For the text-containing cell, return its midpoint in [X, Y] coordinate format. 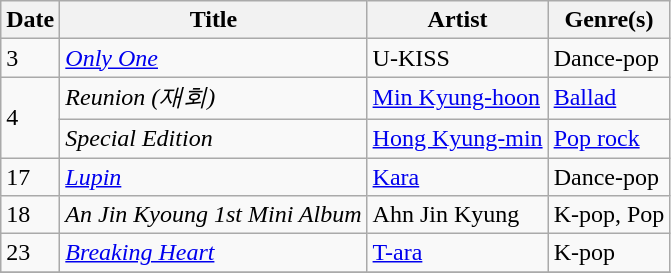
Pop rock [609, 138]
Date [30, 20]
Ballad [609, 98]
Only One [214, 58]
T-ara [458, 253]
Min Kyung-hoon [458, 98]
18 [30, 215]
Breaking Heart [214, 253]
Reunion (재회) [214, 98]
23 [30, 253]
Ahn Jin Kyung [458, 215]
4 [30, 118]
An Jin Kyoung 1st Mini Album [214, 215]
K-pop, Pop [609, 215]
Title [214, 20]
K-pop [609, 253]
Hong Kyung-min [458, 138]
Lupin [214, 177]
Kara [458, 177]
3 [30, 58]
17 [30, 177]
Artist [458, 20]
Special Edition [214, 138]
U-KISS [458, 58]
Genre(s) [609, 20]
